Determine the (x, y) coordinate at the center of the cell enclosing the given text.  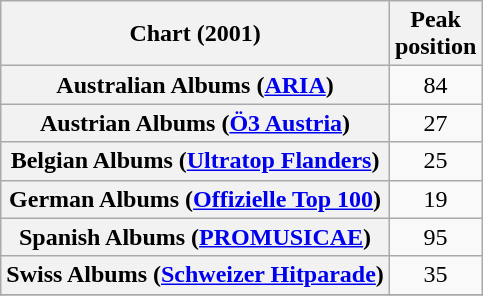
Chart (2001) (196, 34)
27 (435, 123)
Spanish Albums (PROMUSICAE) (196, 237)
German Albums (Offizielle Top 100) (196, 199)
19 (435, 199)
Australian Albums (ARIA) (196, 85)
35 (435, 275)
84 (435, 85)
Swiss Albums (Schweizer Hitparade) (196, 275)
25 (435, 161)
Austrian Albums (Ö3 Austria) (196, 123)
95 (435, 237)
Peakposition (435, 34)
Belgian Albums (Ultratop Flanders) (196, 161)
